Capture the cell that displays the provided text and extract its (X, Y) central coordinate. 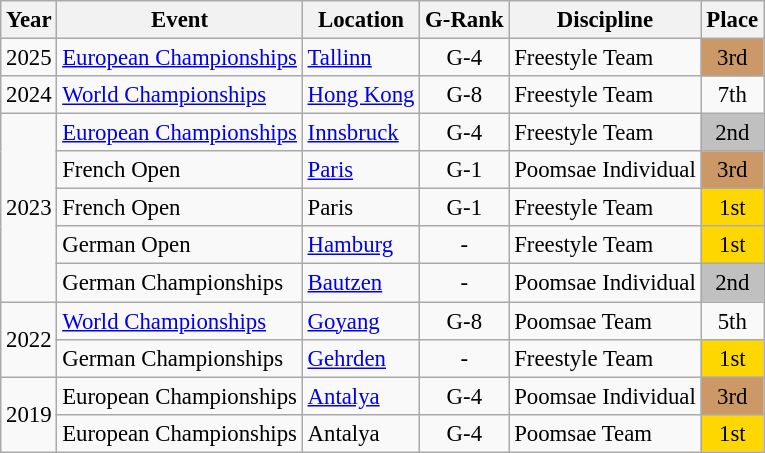
2025 (29, 58)
2023 (29, 208)
Gehrden (361, 358)
Hamburg (361, 245)
Year (29, 20)
2019 (29, 414)
Tallinn (361, 58)
German Open (180, 245)
Goyang (361, 321)
Innsbruck (361, 133)
Event (180, 20)
Location (361, 20)
Discipline (605, 20)
Hong Kong (361, 95)
2022 (29, 340)
7th (732, 95)
5th (732, 321)
Place (732, 20)
G-Rank (464, 20)
Bautzen (361, 283)
2024 (29, 95)
